Find where the given text appears and provide that cell's center as (X, Y) coordinate. 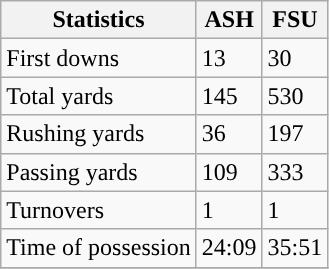
Rushing yards (99, 134)
13 (229, 58)
145 (229, 96)
36 (229, 134)
Time of possession (99, 248)
24:09 (229, 248)
530 (295, 96)
Turnovers (99, 210)
333 (295, 172)
Statistics (99, 20)
FSU (295, 20)
First downs (99, 58)
197 (295, 134)
109 (229, 172)
ASH (229, 20)
Passing yards (99, 172)
35:51 (295, 248)
30 (295, 58)
Total yards (99, 96)
